Detect which cell encompasses the target text, then output its (X, Y) center coordinate. 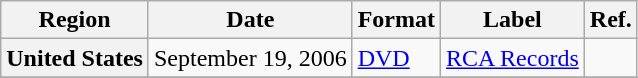
Date (250, 20)
United States (75, 58)
Region (75, 20)
DVD (396, 58)
September 19, 2006 (250, 58)
Ref. (610, 20)
RCA Records (513, 58)
Label (513, 20)
Format (396, 20)
